Scan for the cell matching the given text and deliver its [X, Y] coordinate at center. 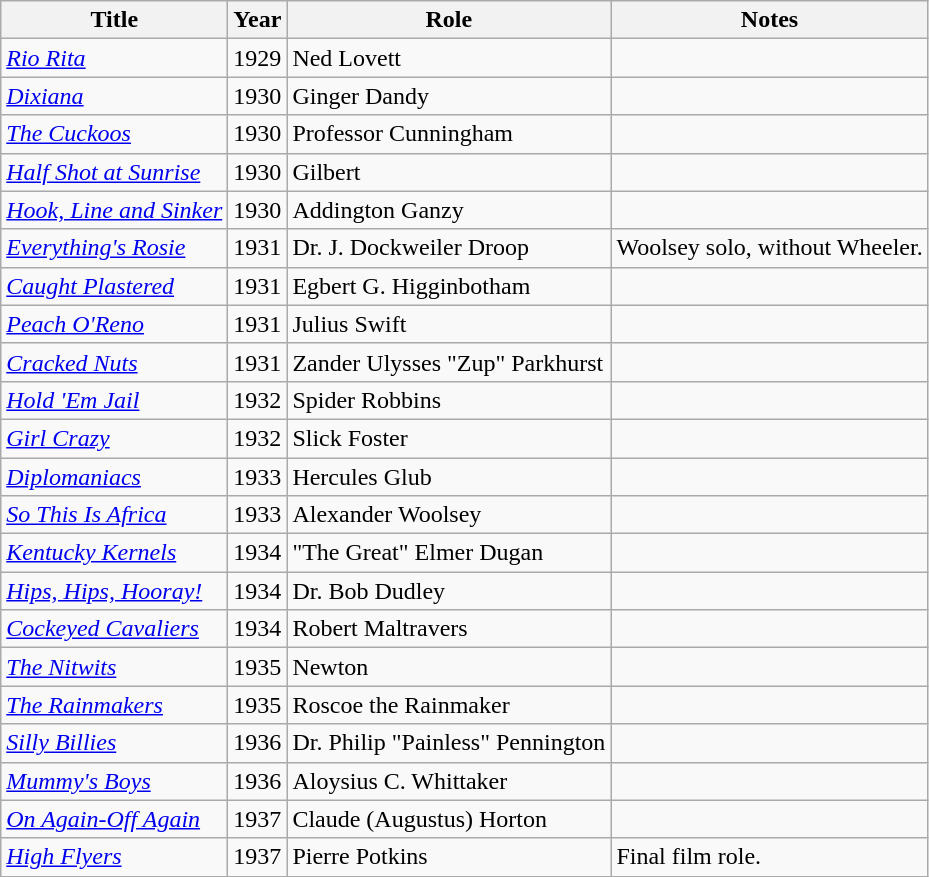
Robert Maltravers [449, 629]
Woolsey solo, without Wheeler. [770, 248]
Girl Crazy [114, 438]
Dr. Bob Dudley [449, 591]
Egbert G. Higginbotham [449, 286]
High Flyers [114, 857]
The Cuckoos [114, 134]
Silly Billies [114, 743]
Dixiana [114, 96]
Role [449, 20]
On Again-Off Again [114, 819]
Slick Foster [449, 438]
Half Shot at Sunrise [114, 172]
Ginger Dandy [449, 96]
Caught Plastered [114, 286]
Mummy's Boys [114, 781]
Newton [449, 667]
Gilbert [449, 172]
Dr. J. Dockweiler Droop [449, 248]
The Rainmakers [114, 705]
"The Great" Elmer Dugan [449, 553]
Title [114, 20]
Peach O'Reno [114, 324]
Notes [770, 20]
So This Is Africa [114, 515]
Dr. Philip "Painless" Pennington [449, 743]
Julius Swift [449, 324]
Roscoe the Rainmaker [449, 705]
Claude (Augustus) Horton [449, 819]
The Nitwits [114, 667]
Hercules Glub [449, 477]
Rio Rita [114, 58]
Cockeyed Cavaliers [114, 629]
Final film role. [770, 857]
Hips, Hips, Hooray! [114, 591]
Zander Ulysses "Zup" Parkhurst [449, 362]
Alexander Woolsey [449, 515]
Cracked Nuts [114, 362]
Kentucky Kernels [114, 553]
Diplomaniacs [114, 477]
Professor Cunningham [449, 134]
Year [258, 20]
Hold 'Em Jail [114, 400]
Hook, Line and Sinker [114, 210]
Addington Ganzy [449, 210]
Spider Robbins [449, 400]
1929 [258, 58]
Everything's Rosie [114, 248]
Aloysius C. Whittaker [449, 781]
Ned Lovett [449, 58]
Pierre Potkins [449, 857]
